Provide the [X, Y] coordinate of the cell's center where the given text is located.  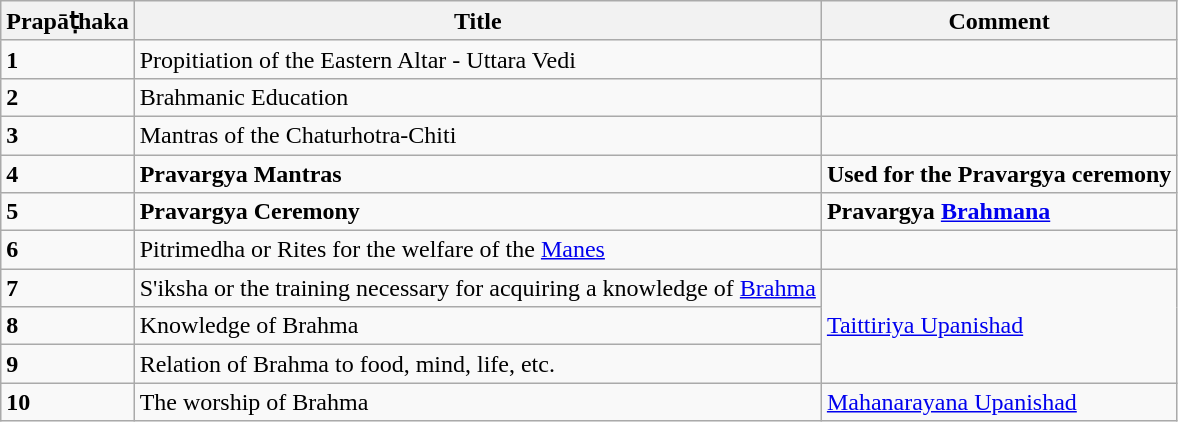
Mantras of the Chaturhotra-Chiti [478, 135]
Pravargya Ceremony [478, 212]
S'iksha or the training necessary for acquiring a knowledge of Brahma [478, 288]
10 [68, 402]
Propitiation of the Eastern Altar - Uttara Vedi [478, 59]
Taittiriya Upanishad [998, 326]
6 [68, 250]
Brahmanic Education [478, 97]
Prapāṭhaka [68, 21]
3 [68, 135]
Pitrimedha or Rites for the welfare of the Manes [478, 250]
7 [68, 288]
5 [68, 212]
Knowledge of Brahma [478, 326]
2 [68, 97]
Title [478, 21]
Comment [998, 21]
Pravargya Brahmana [998, 212]
Mahanarayana Upanishad [998, 402]
Used for the Pravargya ceremony [998, 173]
Pravargya Mantras [478, 173]
1 [68, 59]
Relation of Brahma to food, mind, life, etc. [478, 364]
The worship of Brahma [478, 402]
8 [68, 326]
4 [68, 173]
9 [68, 364]
